Find where the given text appears and provide that cell's center as [x, y] coordinate. 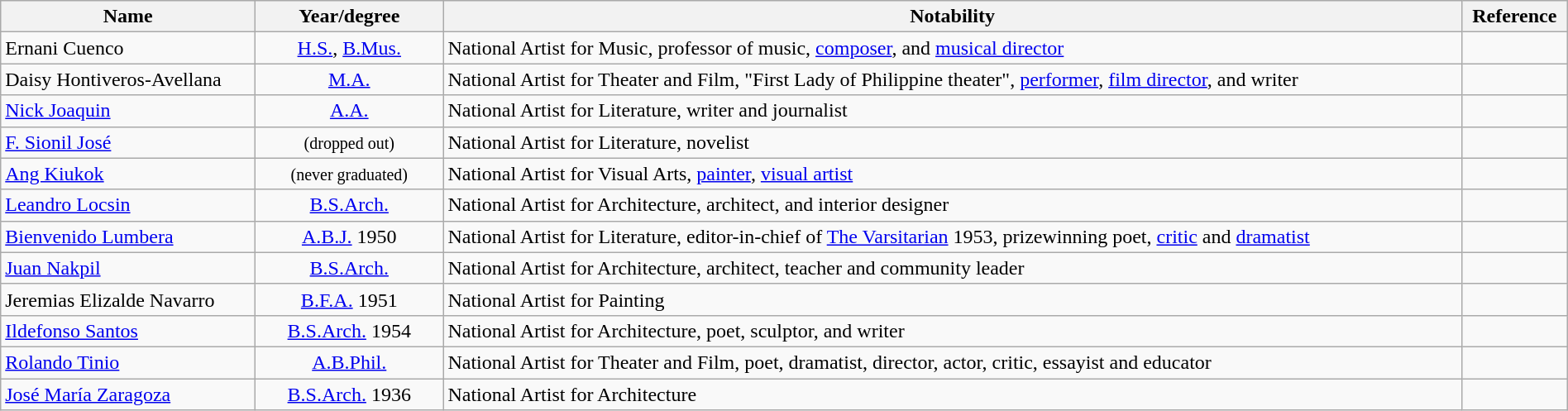
José María Zaragoza [128, 394]
Juan Nakpil [128, 268]
A.B.Phil. [349, 362]
Jeremias Elizalde Navarro [128, 299]
Leandro Locsin [128, 205]
Year/degree [349, 17]
National Artist for Theater and Film, "First Lady of Philippine theater", performer, film director, and writer [953, 79]
Daisy Hontiveros-Avellana [128, 79]
National Artist for Architecture, architect, and interior designer [953, 205]
A.A. [349, 111]
Bienvenido Lumbera [128, 237]
B.S.Arch. 1954 [349, 331]
National Artist for Painting [953, 299]
Ernani Cuenco [128, 48]
Rolando Tinio [128, 362]
M.A. [349, 79]
National Artist for Architecture [953, 394]
National Artist for Literature, writer and journalist [953, 111]
Nick Joaquin [128, 111]
(dropped out) [349, 142]
National Artist for Theater and Film, poet, dramatist, director, actor, critic, essayist and educator [953, 362]
B.F.A. 1951 [349, 299]
National Artist for Visual Arts, painter, visual artist [953, 174]
Ang Kiukok [128, 174]
A.B.J. 1950 [349, 237]
Notability [953, 17]
National Artist for Architecture, poet, sculptor, and writer [953, 331]
Name [128, 17]
National Artist for Architecture, architect, teacher and community leader [953, 268]
H.S., B.Mus. [349, 48]
(never graduated) [349, 174]
Reference [1514, 17]
F. Sionil José [128, 142]
National Artist for Music, professor of music, composer, and musical director [953, 48]
B.S.Arch. 1936 [349, 394]
National Artist for Literature, novelist [953, 142]
National Artist for Literature, editor-in-chief of The Varsitarian 1953, prizewinning poet, critic and dramatist [953, 237]
Ildefonso Santos [128, 331]
